Extract the (x, y) coordinate from the center of the cell holding the provided text.  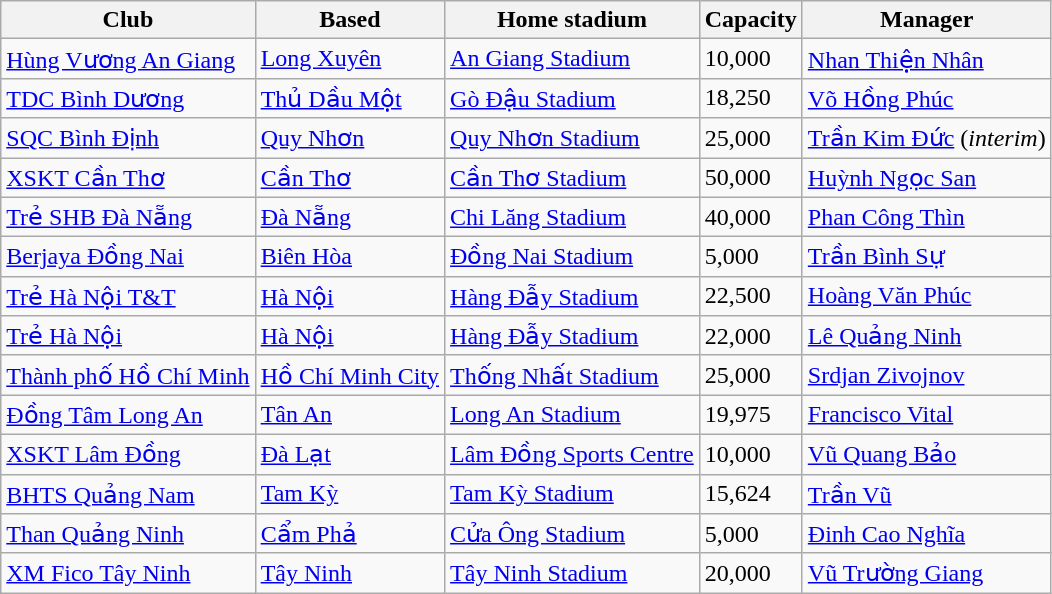
Trần Kim Đức (interim) (926, 138)
Đà Lạt (350, 454)
Francisco Vital (926, 415)
50,000 (750, 178)
Hồ Chí Minh City (350, 375)
Srdjan Zivojnov (926, 375)
Long An Stadium (572, 415)
19,975 (750, 415)
40,000 (750, 217)
Berjaya Đồng Nai (128, 257)
Trần Bình Sự (926, 257)
XM Fico Tây Ninh (128, 573)
Gò Đậu Stadium (572, 98)
Đồng Nai Stadium (572, 257)
SQC Bình Định (128, 138)
TDC Bình Dương (128, 98)
Based (350, 20)
Huỳnh Ngọc San (926, 178)
Đinh Cao Nghĩa (926, 534)
Cần Thơ Stadium (572, 178)
Thành phố Hồ Chí Minh (128, 375)
Club (128, 20)
Tam Kỳ Stadium (572, 494)
Võ Hồng Phúc (926, 98)
XSKT Lâm Đồng (128, 454)
Tam Kỳ (350, 494)
22,500 (750, 296)
Cẩm Phả (350, 534)
20,000 (750, 573)
Quy Nhơn (350, 138)
Đà Nẵng (350, 217)
22,000 (750, 336)
Trẻ Hà Nội T&T (128, 296)
XSKT Cần Thơ (128, 178)
Vũ Trường Giang (926, 573)
Chi Lăng Stadium (572, 217)
BHTS Quảng Nam (128, 494)
Trẻ SHB Đà Nẵng (128, 217)
Long Xuyên (350, 59)
Cửa Ông Stadium (572, 534)
Capacity (750, 20)
Hùng Vương An Giang (128, 59)
Hoàng Văn Phúc (926, 296)
Tây Ninh (350, 573)
Trần Vũ (926, 494)
15,624 (750, 494)
Đồng Tâm Long An (128, 415)
Home stadium (572, 20)
Tây Ninh Stadium (572, 573)
Vũ Quang Bảo (926, 454)
Nhan Thiện Nhân (926, 59)
Thủ Dầu Một (350, 98)
Thống Nhất Stadium (572, 375)
Biên Hòa (350, 257)
Manager (926, 20)
Than Quảng Ninh (128, 534)
Lê Quảng Ninh (926, 336)
Lâm Đồng Sports Centre (572, 454)
Quy Nhơn Stadium (572, 138)
Tân An (350, 415)
Trẻ Hà Nội (128, 336)
Phan Công Thìn (926, 217)
18,250 (750, 98)
An Giang Stadium (572, 59)
Cần Thơ (350, 178)
